Pinpoint the cell where the given text exists, returning its (X, Y) midpoint coordinate. 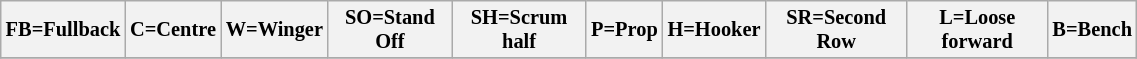
P=Prop (624, 29)
SO=Stand Off (390, 29)
H=Hooker (714, 29)
L=Loose forward (977, 29)
B=Bench (1092, 29)
FB=Fullback (63, 29)
C=Centre (173, 29)
W=Winger (274, 29)
SH=Scrum half (519, 29)
SR=Second Row (836, 29)
